Identify which cell holds the provided text, then report its [x, y] central coordinate. 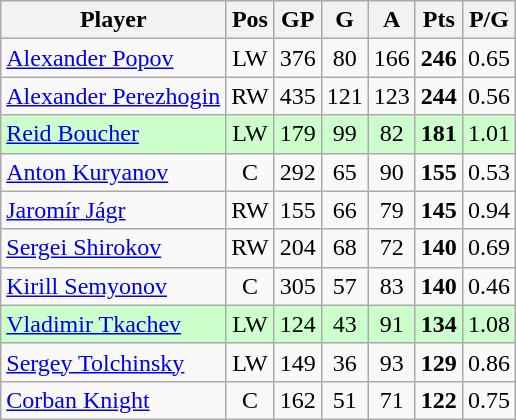
435 [298, 96]
244 [438, 96]
79 [392, 210]
376 [298, 58]
82 [392, 134]
0.46 [488, 286]
57 [344, 286]
Alexander Popov [114, 58]
Vladimir Tkachev [114, 324]
65 [344, 172]
0.56 [488, 96]
G [344, 20]
123 [392, 96]
246 [438, 58]
83 [392, 286]
149 [298, 362]
121 [344, 96]
A [392, 20]
Reid Boucher [114, 134]
Anton Kuryanov [114, 172]
305 [298, 286]
124 [298, 324]
Sergei Shirokov [114, 248]
Kirill Semyonov [114, 286]
51 [344, 400]
Player [114, 20]
0.53 [488, 172]
Sergey Tolchinsky [114, 362]
166 [392, 58]
72 [392, 248]
0.75 [488, 400]
93 [392, 362]
0.94 [488, 210]
99 [344, 134]
68 [344, 248]
145 [438, 210]
P/G [488, 20]
91 [392, 324]
36 [344, 362]
Jaromír Jágr [114, 210]
90 [392, 172]
1.01 [488, 134]
Pos [250, 20]
129 [438, 362]
Pts [438, 20]
0.69 [488, 248]
80 [344, 58]
179 [298, 134]
0.86 [488, 362]
134 [438, 324]
181 [438, 134]
Corban Knight [114, 400]
GP [298, 20]
162 [298, 400]
43 [344, 324]
1.08 [488, 324]
122 [438, 400]
Alexander Perezhogin [114, 96]
292 [298, 172]
204 [298, 248]
0.65 [488, 58]
71 [392, 400]
66 [344, 210]
